From the cell containing the given text, extract its center point as [x, y] coordinate. 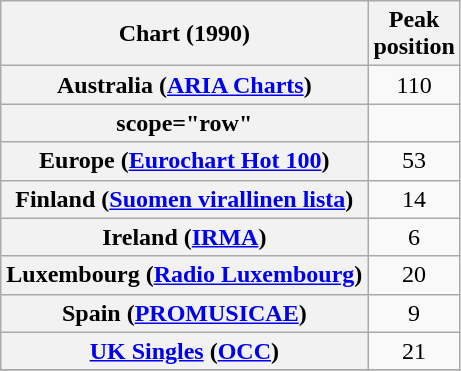
6 [414, 237]
Finland (Suomen virallinen lista) [184, 199]
Ireland (IRMA) [184, 237]
Australia (ARIA Charts) [184, 85]
53 [414, 161]
Luxembourg (Radio Luxembourg) [184, 275]
UK Singles (OCC) [184, 351]
110 [414, 85]
14 [414, 199]
Chart (1990) [184, 34]
Spain (PROMUSICAE) [184, 313]
Peakposition [414, 34]
Europe (Eurochart Hot 100) [184, 161]
scope="row" [184, 123]
20 [414, 275]
21 [414, 351]
9 [414, 313]
